Detect which cell encompasses the target text, then output its (X, Y) center coordinate. 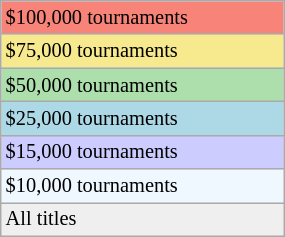
$10,000 tournaments (142, 186)
$100,000 tournaments (142, 17)
$75,000 tournaments (142, 51)
All titles (142, 219)
$15,000 tournaments (142, 152)
$50,000 tournaments (142, 85)
$25,000 tournaments (142, 118)
